Output the (X, Y) coordinate of the center of the cell containing the given text.  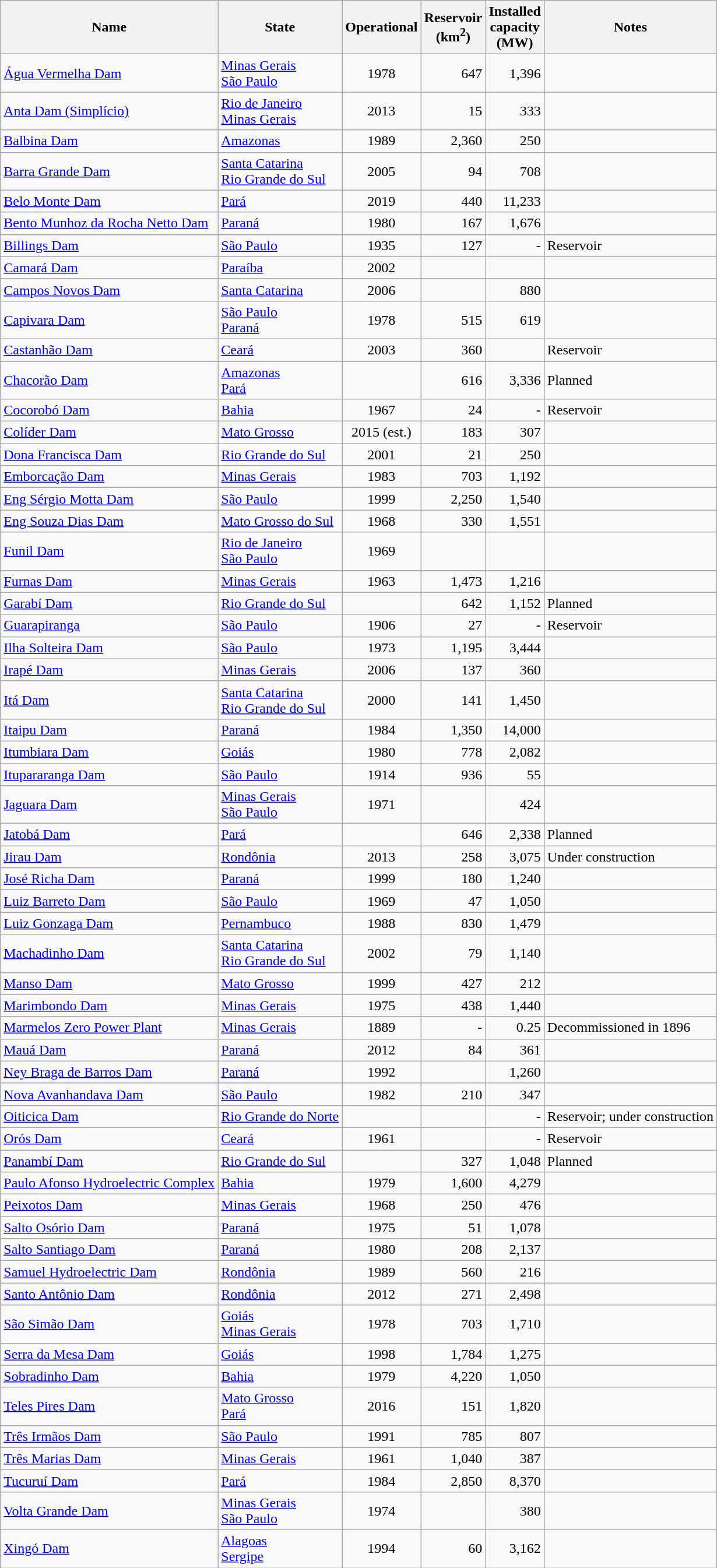
2,850 (454, 1481)
51 (454, 1228)
438 (454, 1006)
3,444 (515, 648)
Salto Santiago Dam (110, 1250)
Balbina Dam (110, 141)
Ney Braga de Barros Dam (110, 1072)
778 (454, 752)
Installedcapacity(MW) (515, 27)
Nova Avanhandava Dam (110, 1094)
Mauá Dam (110, 1050)
2,338 (515, 835)
2005 (381, 171)
Colíder Dam (110, 433)
1,551 (515, 521)
Pernambuco (280, 923)
Salto Osório Dam (110, 1228)
Irapé Dam (110, 670)
2016 (381, 1406)
Under construction (630, 857)
424 (515, 804)
Chacorão Dam (110, 380)
167 (454, 223)
Água Vermelha Dam (110, 73)
2019 (381, 201)
1998 (381, 1354)
Emborcação Dam (110, 477)
José Richa Dam (110, 879)
11,233 (515, 201)
1,473 (454, 581)
Marimbondo Dam (110, 1006)
1967 (381, 410)
1974 (381, 1511)
Ilha Solteira Dam (110, 648)
880 (515, 290)
1983 (381, 477)
Billings Dam (110, 245)
Camará Dam (110, 268)
183 (454, 433)
347 (515, 1094)
Santa Catarina (280, 290)
141 (454, 699)
Rio de JaneiroMinas Gerais (280, 111)
3,075 (515, 857)
1,040 (454, 1458)
Sobradinho Dam (110, 1376)
Samuel Hydroelectric Dam (110, 1272)
Decommissioned in 1896 (630, 1028)
1,440 (515, 1006)
2,137 (515, 1250)
1963 (381, 581)
14,000 (515, 730)
1,275 (515, 1354)
0.25 (515, 1028)
647 (454, 73)
State (280, 27)
Paulo Afonso Hydroelectric Complex (110, 1183)
330 (454, 521)
Itá Dam (110, 699)
936 (454, 775)
2,082 (515, 752)
Teles Pires Dam (110, 1406)
151 (454, 1406)
1,396 (515, 73)
1,240 (515, 879)
1,140 (515, 954)
Jaguara Dam (110, 804)
Garabí Dam (110, 603)
2003 (381, 350)
807 (515, 1436)
Volta Grande Dam (110, 1511)
47 (454, 901)
1,192 (515, 477)
Rio Grande do Norte (280, 1116)
387 (515, 1458)
Capivara Dam (110, 319)
1,260 (515, 1072)
1,676 (515, 223)
Cocorobó Dam (110, 410)
210 (454, 1094)
Três Irmãos Dam (110, 1436)
2001 (381, 455)
1973 (381, 648)
São PauloParaná (280, 319)
27 (454, 625)
2000 (381, 699)
1,450 (515, 699)
Xingó Dam (110, 1548)
Belo Monte Dam (110, 201)
Luiz Gonzaga Dam (110, 923)
Itumbiara Dam (110, 752)
Eng Souza Dias Dam (110, 521)
Três Marias Dam (110, 1458)
Jirau Dam (110, 857)
Castanhão Dam (110, 350)
Funil Dam (110, 551)
1,350 (454, 730)
830 (454, 923)
Name (110, 27)
1935 (381, 245)
1,820 (515, 1406)
1,479 (515, 923)
Bento Munhoz da Rocha Netto Dam (110, 223)
1,152 (515, 603)
4,220 (454, 1376)
137 (454, 670)
180 (454, 879)
1889 (381, 1028)
Orós Dam (110, 1138)
Amazonas (280, 141)
Mato GrossoPará (280, 1406)
1906 (381, 625)
Reservoir; under construction (630, 1116)
361 (515, 1050)
708 (515, 171)
Campos Novos Dam (110, 290)
2,498 (515, 1294)
440 (454, 201)
427 (454, 983)
Serra da Mesa Dam (110, 1354)
Barra Grande Dam (110, 171)
84 (454, 1050)
1,078 (515, 1228)
333 (515, 111)
Marmelos Zero Power Plant (110, 1028)
94 (454, 171)
208 (454, 1250)
515 (454, 319)
Oiticica Dam (110, 1116)
8,370 (515, 1481)
1992 (381, 1072)
Peixotos Dam (110, 1205)
1991 (381, 1436)
79 (454, 954)
616 (454, 380)
Guarapiranga (110, 625)
3,336 (515, 380)
1,048 (515, 1161)
327 (454, 1161)
GoiásMinas Gerais (280, 1324)
476 (515, 1205)
1,710 (515, 1324)
1971 (381, 804)
307 (515, 433)
212 (515, 983)
Dona Francisca Dam (110, 455)
Operational (381, 27)
Machadinho Dam (110, 954)
55 (515, 775)
60 (454, 1548)
Panambí Dam (110, 1161)
2015 (est.) (381, 433)
Tucuruí Dam (110, 1481)
Luiz Barreto Dam (110, 901)
Eng Sérgio Motta Dam (110, 499)
Furnas Dam (110, 581)
619 (515, 319)
271 (454, 1294)
1982 (381, 1094)
1,195 (454, 648)
4,279 (515, 1183)
AlagoasSergipe (280, 1548)
AmazonasPará (280, 380)
24 (454, 410)
Mato Grosso do Sul (280, 521)
1,540 (515, 499)
642 (454, 603)
Anta Dam (Simplício) (110, 111)
2,360 (454, 141)
Manso Dam (110, 983)
15 (454, 111)
646 (454, 835)
21 (454, 455)
Paraíba (280, 268)
2,250 (454, 499)
Santo Antônio Dam (110, 1294)
380 (515, 1511)
785 (454, 1436)
127 (454, 245)
216 (515, 1272)
1,600 (454, 1183)
Rio de JaneiroSão Paulo (280, 551)
Reservoir(km2) (454, 27)
1,784 (454, 1354)
3,162 (515, 1548)
1914 (381, 775)
258 (454, 857)
560 (454, 1272)
Jatobá Dam (110, 835)
Itaipu Dam (110, 730)
Notes (630, 27)
1988 (381, 923)
Itupararanga Dam (110, 775)
1994 (381, 1548)
1,216 (515, 581)
São Simão Dam (110, 1324)
